Pinpoint the cell where the given text exists, returning its (x, y) midpoint coordinate. 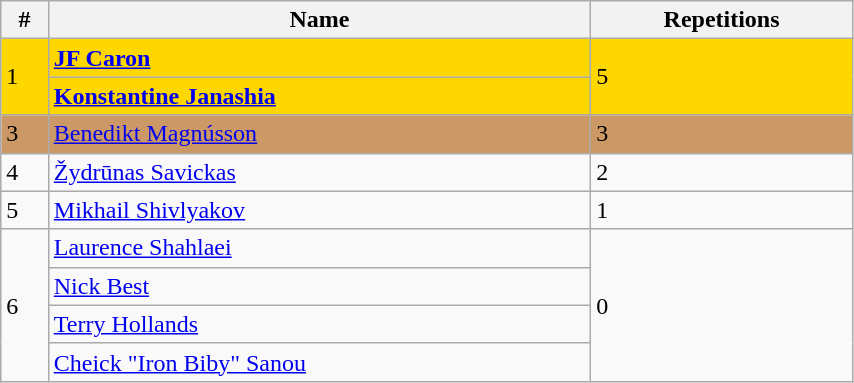
JF Caron (319, 58)
4 (25, 172)
Nick Best (319, 286)
2 (722, 172)
Terry Hollands (319, 324)
Repetitions (722, 20)
Laurence Shahlaei (319, 248)
Name (319, 20)
Benedikt Magnússon (319, 134)
0 (722, 305)
Mikhail Shivlyakov (319, 210)
Cheick "Iron Biby" Sanou (319, 362)
# (25, 20)
Žydrūnas Savickas (319, 172)
6 (25, 305)
Konstantine Janashia (319, 96)
